Locate the cell with the specified text and output its [x, y] center coordinate. 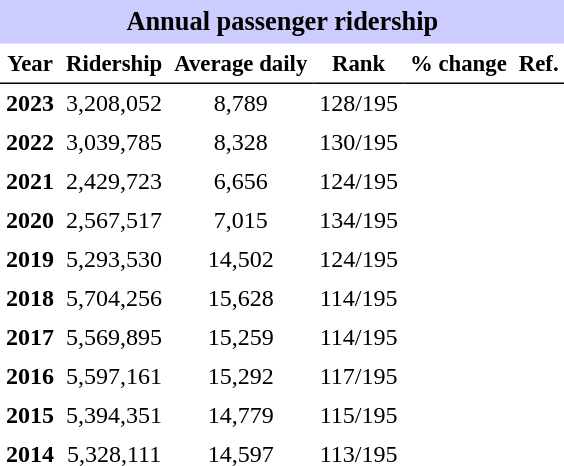
14,779 [240, 416]
14,502 [240, 260]
6,656 [240, 182]
115/195 [358, 416]
8,789 [240, 104]
2023 [30, 104]
2018 [30, 298]
Year [30, 64]
5,293,530 [114, 260]
2020 [30, 220]
2,567,517 [114, 220]
2017 [30, 338]
2,429,723 [114, 182]
5,597,161 [114, 376]
5,394,351 [114, 416]
Average daily [240, 64]
5,569,895 [114, 338]
15,292 [240, 376]
117/195 [358, 376]
2016 [30, 376]
5,704,256 [114, 298]
134/195 [358, 220]
Ridership [114, 64]
Rank [358, 64]
130/195 [358, 142]
2015 [30, 416]
7,015 [240, 220]
15,259 [240, 338]
15,628 [240, 298]
2021 [30, 182]
2022 [30, 142]
8,328 [240, 142]
% change [458, 64]
2019 [30, 260]
128/195 [358, 104]
3,208,052 [114, 104]
3,039,785 [114, 142]
